Pinpoint the cell where the given text exists, returning its [X, Y] midpoint coordinate. 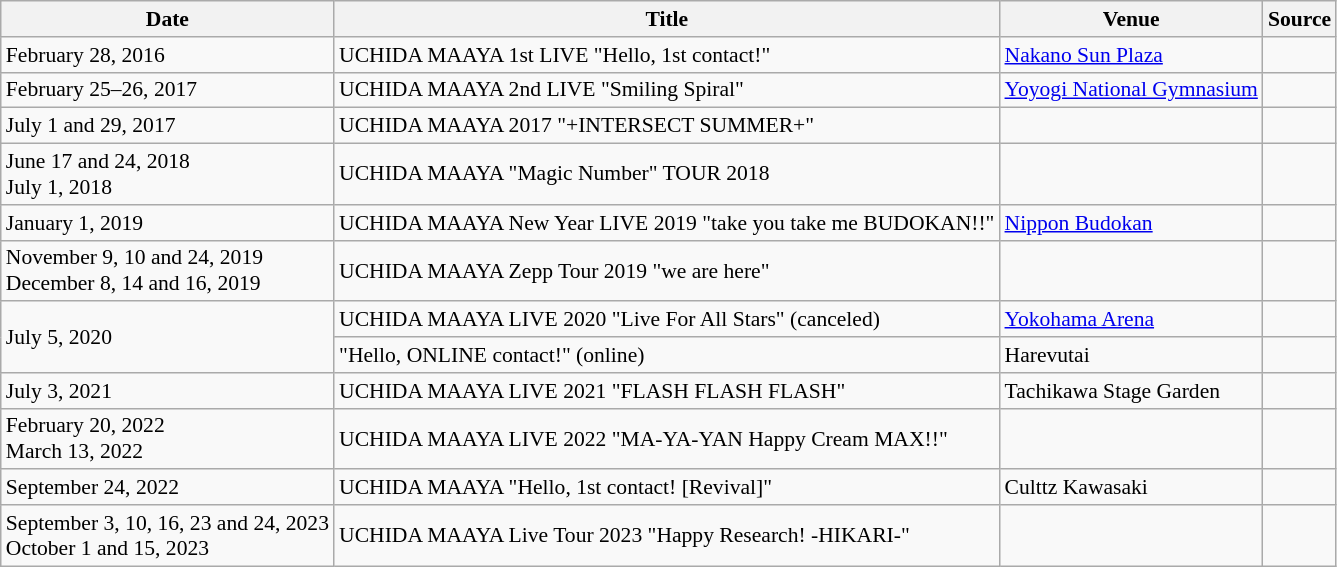
Nippon Budokan [1130, 223]
UCHIDA MAAYA LIVE 2022 "MA-YA-YAN Happy Cream MAX!!" [666, 438]
February 25–26, 2017 [168, 90]
November 9, 10 and 24, 2019December 8, 14 and 16, 2019 [168, 270]
September 24, 2022 [168, 488]
UCHIDA MAAYA New Year LIVE 2019 "take you take me BUDOKAN!!" [666, 223]
UCHIDA MAAYA "Hello, 1st contact! [Revival]" [666, 488]
Title [666, 19]
UCHIDA MAAYA LIVE 2020 "Live For All Stars" (canceled) [666, 320]
"Hello, ONLINE contact!" (online) [666, 355]
Yokohama Arena [1130, 320]
Culttz Kawasaki [1130, 488]
UCHIDA MAAYA 1st LIVE "Hello, 1st contact!" [666, 55]
February 28, 2016 [168, 55]
Yoyogi National Gymnasium [1130, 90]
Nakano Sun Plaza [1130, 55]
July 1 and 29, 2017 [168, 126]
UCHIDA MAAYA Zepp Tour 2019 "we are here" [666, 270]
July 3, 2021 [168, 391]
September 3, 10, 16, 23 and 24, 2023October 1 and 15, 2023 [168, 536]
UCHIDA MAAYA Live Tour 2023 "Happy Research! -HIKARI-" [666, 536]
July 5, 2020 [168, 338]
UCHIDA MAAYA LIVE 2021 "FLASH FLASH FLASH" [666, 391]
UCHIDA MAAYA 2017 "+INTERSECT SUMMER+" [666, 126]
January 1, 2019 [168, 223]
Source [1300, 19]
UCHIDA MAAYA "Magic Number" TOUR 2018 [666, 174]
UCHIDA MAAYA 2nd LIVE "Smiling Spiral" [666, 90]
June 17 and 24, 2018July 1, 2018 [168, 174]
Date [168, 19]
Tachikawa Stage Garden [1130, 391]
Venue [1130, 19]
Harevutai [1130, 355]
February 20, 2022March 13, 2022 [168, 438]
